Identify which cell holds the provided text, then report its (X, Y) central coordinate. 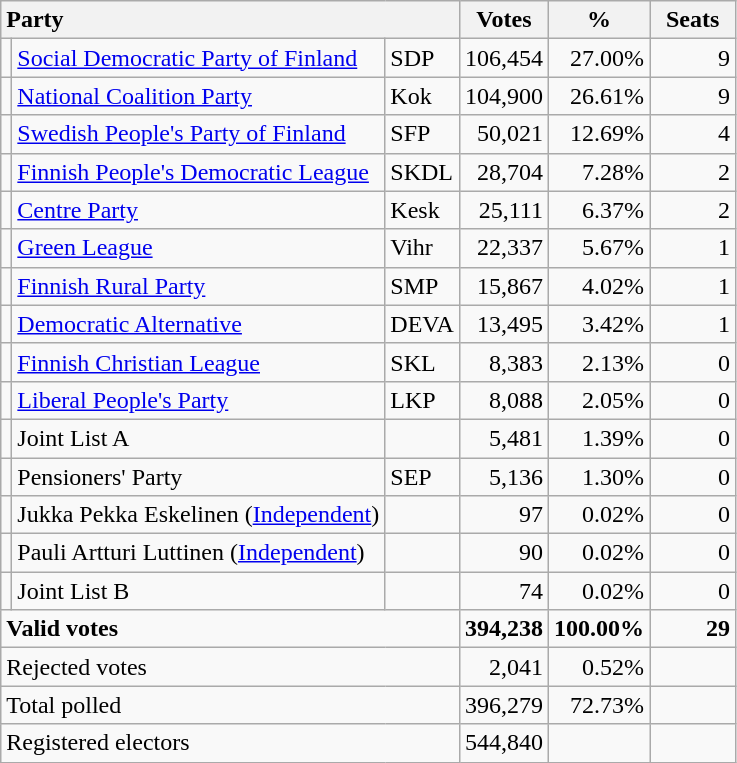
Total polled (230, 705)
27.00% (598, 58)
28,704 (504, 172)
0.52% (598, 667)
104,900 (504, 96)
Seats (693, 20)
12.69% (598, 134)
Pauli Artturi Luttinen (Independent) (198, 553)
Finnish Rural Party (198, 286)
Registered electors (230, 743)
74 (504, 591)
2.05% (598, 400)
Party (230, 20)
7.28% (598, 172)
Green League (198, 248)
1.30% (598, 477)
8,088 (504, 400)
106,454 (504, 58)
National Coalition Party (198, 96)
13,495 (504, 324)
97 (504, 515)
LKP (422, 400)
Finnish Christian League (198, 362)
394,238 (504, 629)
15,867 (504, 286)
Swedish People's Party of Finland (198, 134)
Social Democratic Party of Finland (198, 58)
1.39% (598, 438)
SKL (422, 362)
DEVA (422, 324)
SDP (422, 58)
25,111 (504, 210)
Centre Party (198, 210)
100.00% (598, 629)
4 (693, 134)
72.73% (598, 705)
Democratic Alternative (198, 324)
5.67% (598, 248)
% (598, 20)
8,383 (504, 362)
2.13% (598, 362)
3.42% (598, 324)
4.02% (598, 286)
Liberal People's Party (198, 400)
Vihr (422, 248)
Joint List A (198, 438)
Joint List B (198, 591)
90 (504, 553)
Pensioners' Party (198, 477)
22,337 (504, 248)
Jukka Pekka Eskelinen (Independent) (198, 515)
Valid votes (230, 629)
29 (693, 629)
396,279 (504, 705)
SFP (422, 134)
Rejected votes (230, 667)
SKDL (422, 172)
SEP (422, 477)
6.37% (598, 210)
5,481 (504, 438)
26.61% (598, 96)
50,021 (504, 134)
Finnish People's Democratic League (198, 172)
Kok (422, 96)
Votes (504, 20)
Kesk (422, 210)
544,840 (504, 743)
SMP (422, 286)
5,136 (504, 477)
2,041 (504, 667)
